For the text-containing cell, return its midpoint in (X, Y) coordinate format. 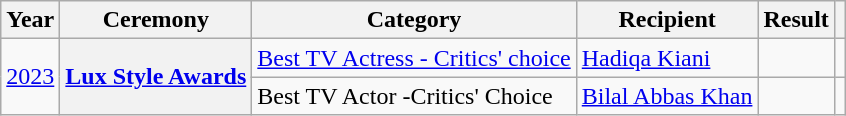
Best TV Actor -Critics' Choice (414, 96)
Lux Style Awards (156, 77)
2023 (30, 77)
Hadiqa Kiani (667, 58)
Recipient (667, 20)
Bilal Abbas Khan (667, 96)
Ceremony (156, 20)
Best TV Actress - Critics' choice (414, 58)
Category (414, 20)
Year (30, 20)
Result (796, 20)
